Find where the given text appears and provide that cell's center as [X, Y] coordinate. 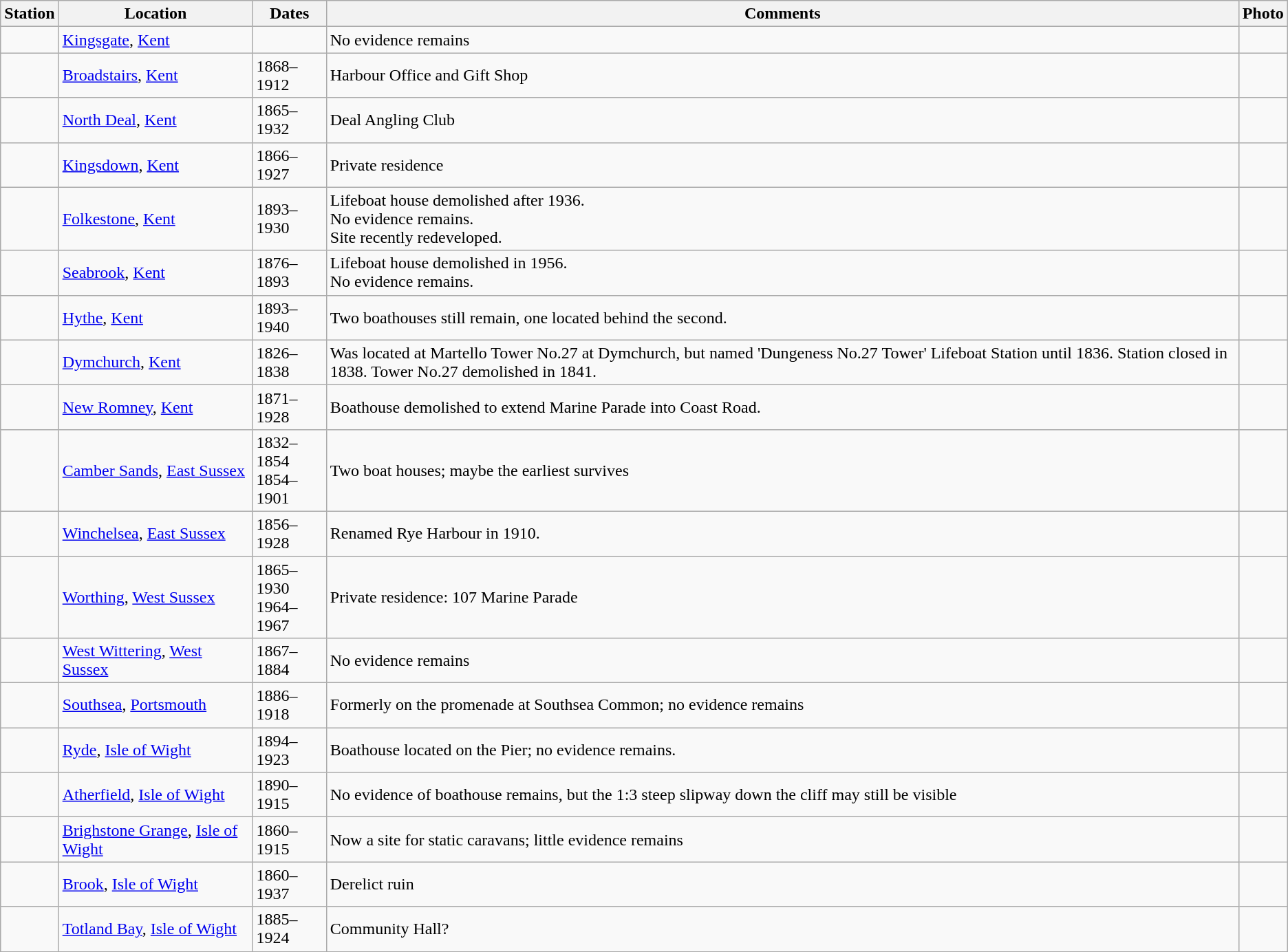
1868–1912 [289, 76]
Private residence: 107 Marine Parade [782, 597]
1832–18541854–1901 [289, 470]
Dates [289, 14]
Kingsgate, Kent [155, 40]
Two boat houses; maybe the earliest survives [782, 470]
1890–1915 [289, 795]
1867–1884 [289, 660]
Boathouse demolished to extend Marine Parade into Coast Road. [782, 407]
Photo [1263, 14]
1865–19301964–1967 [289, 597]
Dymchurch, Kent [155, 362]
Camber Sands, East Sussex [155, 470]
1893–1940 [289, 318]
1871–1928 [289, 407]
1860–1937 [289, 885]
Now a site for static caravans; little evidence remains [782, 839]
Private residence [782, 165]
Two boathouses still remain, one located behind the second. [782, 318]
Harbour Office and Gift Shop [782, 76]
Hythe, Kent [155, 318]
Station [30, 14]
Brighstone Grange, Isle of Wight [155, 839]
Deal Angling Club [782, 120]
Boathouse located on the Pier; no evidence remains. [782, 750]
1826–1838 [289, 362]
No evidence of boathouse remains, but the 1:3 steep slipway down the cliff may still be visible [782, 795]
Worthing, West Sussex [155, 597]
Atherfield, Isle of Wight [155, 795]
Community Hall? [782, 929]
North Deal, Kent [155, 120]
1885–1924 [289, 929]
1893–1930 [289, 219]
Brook, Isle of Wight [155, 885]
West Wittering, West Sussex [155, 660]
1876–1893 [289, 272]
Folkestone, Kent [155, 219]
Lifeboat house demolished after 1936.No evidence remains.Site recently redeveloped. [782, 219]
1894–1923 [289, 750]
1860–1915 [289, 839]
Broadstairs, Kent [155, 76]
Totland Bay, Isle of Wight [155, 929]
1886–1918 [289, 706]
Winchelsea, East Sussex [155, 534]
Lifeboat house demolished in 1956.No evidence remains. [782, 272]
New Romney, Kent [155, 407]
1856–1928 [289, 534]
Formerly on the promenade at Southsea Common; no evidence remains [782, 706]
Seabrook, Kent [155, 272]
Derelict ruin [782, 885]
Comments [782, 14]
Renamed Rye Harbour in 1910. [782, 534]
Ryde, Isle of Wight [155, 750]
Location [155, 14]
Kingsdown, Kent [155, 165]
Southsea, Portsmouth [155, 706]
1866–1927 [289, 165]
1865–1932 [289, 120]
